Output the [x, y] coordinate of the center of the cell containing the given text.  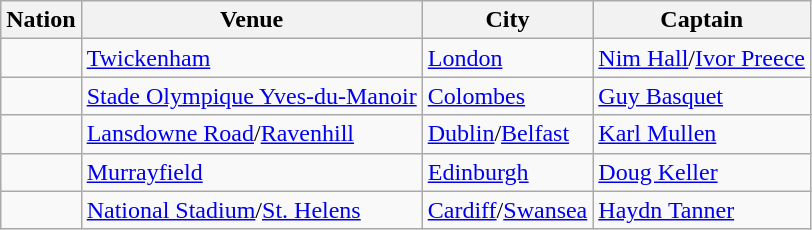
Captain [702, 20]
City [508, 20]
Dublin/Belfast [508, 134]
Lansdowne Road/Ravenhill [252, 134]
Venue [252, 20]
Haydn Tanner [702, 210]
Doug Keller [702, 172]
Edinburgh [508, 172]
National Stadium/St. Helens [252, 210]
Colombes [508, 96]
Twickenham [252, 58]
Nim Hall/Ivor Preece [702, 58]
London [508, 58]
Stade Olympique Yves-du-Manoir [252, 96]
Karl Mullen [702, 134]
Murrayfield [252, 172]
Guy Basquet [702, 96]
Nation [41, 20]
Cardiff/Swansea [508, 210]
